Detect which cell encompasses the target text, then output its (X, Y) center coordinate. 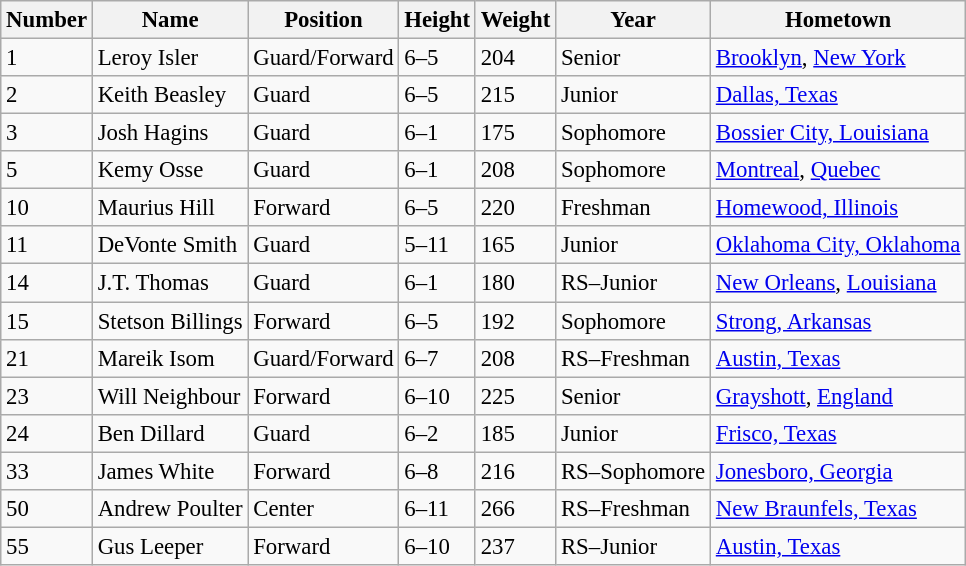
2 (47, 95)
1 (47, 58)
266 (515, 509)
15 (47, 321)
Freshman (634, 208)
Stetson Billings (170, 321)
6–7 (437, 358)
192 (515, 321)
Maurius Hill (170, 208)
Height (437, 20)
Number (47, 20)
Frisco, Texas (838, 433)
6–11 (437, 509)
New Orleans, Louisiana (838, 283)
DeVonte Smith (170, 245)
10 (47, 208)
216 (515, 471)
Center (324, 509)
5–11 (437, 245)
Strong, Arkansas (838, 321)
Andrew Poulter (170, 509)
6–2 (437, 433)
204 (515, 58)
Year (634, 20)
220 (515, 208)
Kemy Osse (170, 170)
Mareik Isom (170, 358)
Gus Leeper (170, 546)
Leroy Isler (170, 58)
215 (515, 95)
James White (170, 471)
Ben Dillard (170, 433)
175 (515, 133)
33 (47, 471)
RS–Sophomore (634, 471)
Position (324, 20)
24 (47, 433)
23 (47, 396)
237 (515, 546)
J.T. Thomas (170, 283)
New Braunfels, Texas (838, 509)
Keith Beasley (170, 95)
Weight (515, 20)
180 (515, 283)
Homewood, Illinois (838, 208)
Dallas, Texas (838, 95)
Hometown (838, 20)
3 (47, 133)
5 (47, 170)
Will Neighbour (170, 396)
Oklahoma City, Oklahoma (838, 245)
Bossier City, Louisiana (838, 133)
165 (515, 245)
50 (47, 509)
225 (515, 396)
21 (47, 358)
55 (47, 546)
Name (170, 20)
6–8 (437, 471)
Brooklyn, New York (838, 58)
Josh Hagins (170, 133)
Jonesboro, Georgia (838, 471)
14 (47, 283)
11 (47, 245)
185 (515, 433)
Grayshott, England (838, 396)
Montreal, Quebec (838, 170)
